Extract the [X, Y] coordinate from the center of the cell holding the provided text.  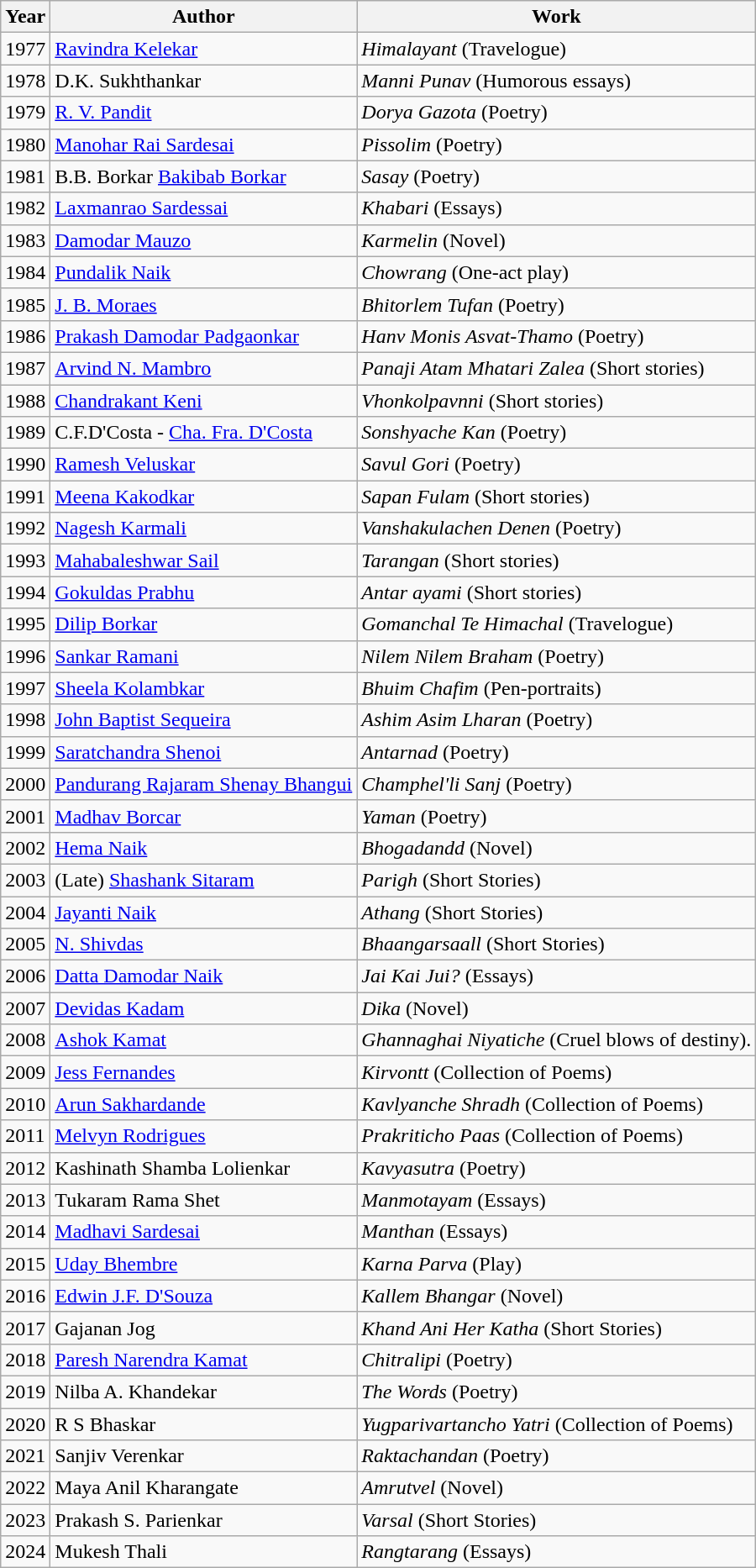
Khand Ani Her Katha (Short Stories) [556, 1328]
1986 [25, 336]
Madhav Borcar [203, 816]
Pandurang Rajaram Shenay Bhangui [203, 784]
Ghannaghai Niyatiche (Cruel blows of destiny). [556, 1040]
Kashinath Shamba Lolienkar [203, 1168]
2019 [25, 1392]
Prakash Damodar Padgaonkar [203, 336]
Hema Naik [203, 848]
Uday Bhembre [203, 1264]
Kirvontt (Collection of Poems) [556, 1072]
2014 [25, 1232]
Pundalik Naik [203, 272]
1988 [25, 401]
2009 [25, 1072]
Tarangan (Short stories) [556, 560]
2024 [25, 1552]
1997 [25, 688]
Yugparivartancho Yatri (Collection of Poems) [556, 1424]
Gokuldas Prabhu [203, 592]
2022 [25, 1488]
Bhuim Chafim (Pen-portraits) [556, 688]
1989 [25, 433]
Manmotayam (Essays) [556, 1200]
Khabari (Essays) [556, 208]
2021 [25, 1456]
Author [203, 17]
The Words (Poetry) [556, 1392]
R. V. Pandit [203, 113]
2016 [25, 1296]
2018 [25, 1360]
Ramesh Veluskar [203, 465]
Year [25, 17]
Arun Sakhardande [203, 1104]
1991 [25, 497]
Vanshakulachen Denen (Poetry) [556, 529]
Kallem Bhangar (Novel) [556, 1296]
Ashok Kamat [203, 1040]
Dorya Gazota (Poetry) [556, 113]
1985 [25, 304]
Meena Kakodkar [203, 497]
Parigh (Short Stories) [556, 880]
1982 [25, 208]
Bhaangarsaall (Short Stories) [556, 944]
1998 [25, 720]
Amrutvel (Novel) [556, 1488]
Hanv Monis Asvat-Thamo (Poetry) [556, 336]
B.B. Borkar Bakibab Borkar [203, 176]
1983 [25, 240]
D.K. Sukhthankar [203, 81]
1984 [25, 272]
Vhonkolpavnni (Short stories) [556, 401]
Yaman (Poetry) [556, 816]
2015 [25, 1264]
Jess Fernandes [203, 1072]
1996 [25, 656]
Karna Parva (Play) [556, 1264]
Ravindra Kelekar [203, 49]
Pissolim (Poetry) [556, 145]
Raktachandan (Poetry) [556, 1456]
(Late) Shashank Sitaram [203, 880]
2002 [25, 848]
Sanjiv Verenkar [203, 1456]
Sasay (Poetry) [556, 176]
Athang (Short Stories) [556, 912]
Antar ayami (Short stories) [556, 592]
1994 [25, 592]
Damodar Mauzo [203, 240]
Bhitorlem Tufan (Poetry) [556, 304]
John Baptist Sequeira [203, 720]
J. B. Moraes [203, 304]
2004 [25, 912]
R S Bhaskar [203, 1424]
1980 [25, 145]
Chitralipi (Poetry) [556, 1360]
Antarnad (Poetry) [556, 752]
C.F.D'Costa - Cha. Fra. D'Costa [203, 433]
Bhogadandd (Novel) [556, 848]
Madhavi Sardesai [203, 1232]
Maya Anil Kharangate [203, 1488]
Saratchandra Shenoi [203, 752]
2011 [25, 1136]
Kavlyanche Shradh (Collection of Poems) [556, 1104]
Chowrang (One-act play) [556, 272]
1978 [25, 81]
Paresh Narendra Kamat [203, 1360]
Arvind N. Mambro [203, 368]
Gajanan Jog [203, 1328]
2012 [25, 1168]
Rangtarang (Essays) [556, 1552]
Karmelin (Novel) [556, 240]
Varsal (Short Stories) [556, 1520]
Manthan (Essays) [556, 1232]
2007 [25, 1008]
Panaji Atam Mhatari Zalea (Short stories) [556, 368]
Jai Kai Jui? (Essays) [556, 976]
1977 [25, 49]
Dilip Borkar [203, 624]
2020 [25, 1424]
Sheela Kolambkar [203, 688]
1979 [25, 113]
Champhel'li Sanj (Poetry) [556, 784]
Manohar Rai Sardesai [203, 145]
Sankar Ramani [203, 656]
Edwin J.F. D'Souza [203, 1296]
Savul Gori (Poetry) [556, 465]
Sapan Fulam (Short stories) [556, 497]
Himalayant (Travelogue) [556, 49]
1987 [25, 368]
2023 [25, 1520]
2008 [25, 1040]
1990 [25, 465]
Gomanchal Te Himachal (Travelogue) [556, 624]
2005 [25, 944]
Mukesh Thali [203, 1552]
Tukaram Rama Shet [203, 1200]
2013 [25, 1200]
Manni Punav (Humorous essays) [556, 81]
1981 [25, 176]
Dika (Novel) [556, 1008]
Sonshyache Kan (Poetry) [556, 433]
Devidas Kadam [203, 1008]
2000 [25, 784]
2006 [25, 976]
Chandrakant Keni [203, 401]
Nilem Nilem Braham (Poetry) [556, 656]
1992 [25, 529]
Jayanti Naik [203, 912]
Nagesh Karmali [203, 529]
Prakash S. Parienkar [203, 1520]
2010 [25, 1104]
Nilba A. Khandekar [203, 1392]
1993 [25, 560]
Ashim Asim Lharan (Poetry) [556, 720]
2017 [25, 1328]
Kavyasutra (Poetry) [556, 1168]
Datta Damodar Naik [203, 976]
1995 [25, 624]
Laxmanrao Sardessai [203, 208]
Prakriticho Paas (Collection of Poems) [556, 1136]
Melvyn Rodrigues [203, 1136]
Mahabaleshwar Sail [203, 560]
2001 [25, 816]
N. Shivdas [203, 944]
2003 [25, 880]
1999 [25, 752]
Work [556, 17]
